Scan for the cell matching the given text and deliver its (X, Y) coordinate at center. 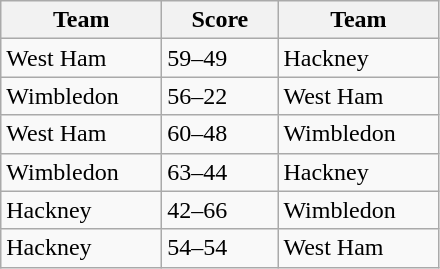
Score (220, 20)
56–22 (220, 96)
59–49 (220, 58)
60–48 (220, 134)
42–66 (220, 210)
54–54 (220, 248)
63–44 (220, 172)
